Pinpoint the cell where the given text exists, returning its (x, y) midpoint coordinate. 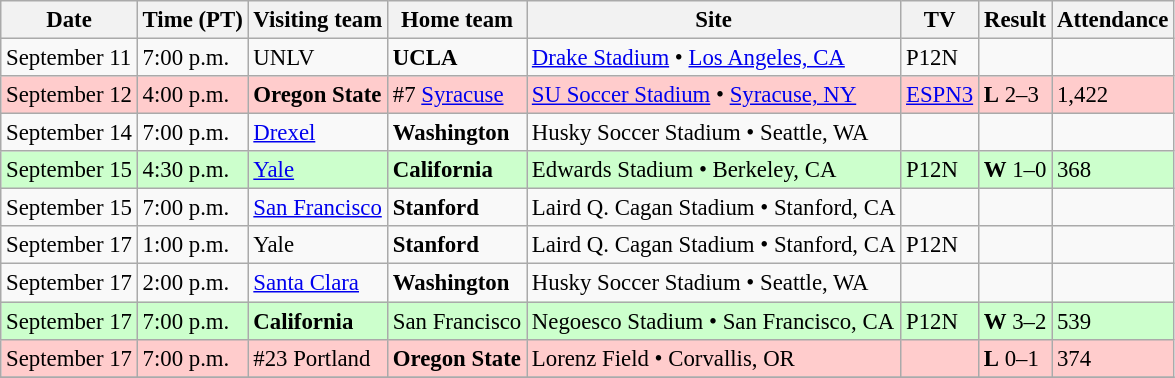
L 0–1 (1014, 358)
Time (PT) (192, 20)
L 2–3 (1014, 95)
2:00 p.m. (192, 283)
Drexel (318, 133)
September 12 (69, 95)
UCLA (458, 58)
Negoesco Stadium • San Francisco, CA (714, 321)
539 (1113, 321)
Site (714, 20)
1,422 (1113, 95)
Visiting team (318, 20)
Date (69, 20)
Drake Stadium • Los Angeles, CA (714, 58)
Attendance (1113, 20)
4:00 p.m. (192, 95)
SU Soccer Stadium • Syracuse, NY (714, 95)
W 1–0 (1014, 170)
ESPN3 (940, 95)
TV (940, 20)
Lorenz Field • Corvallis, OR (714, 358)
1:00 p.m. (192, 245)
UNLV (318, 58)
September 14 (69, 133)
374 (1113, 358)
Home team (458, 20)
W 3–2 (1014, 321)
368 (1113, 170)
Result (1014, 20)
Edwards Stadium • Berkeley, CA (714, 170)
Santa Clara (318, 283)
4:30 p.m. (192, 170)
September 11 (69, 58)
#23 Portland (318, 358)
#7 Syracuse (458, 95)
